Provide the (X, Y) coordinate of the cell's center where the given text is located.  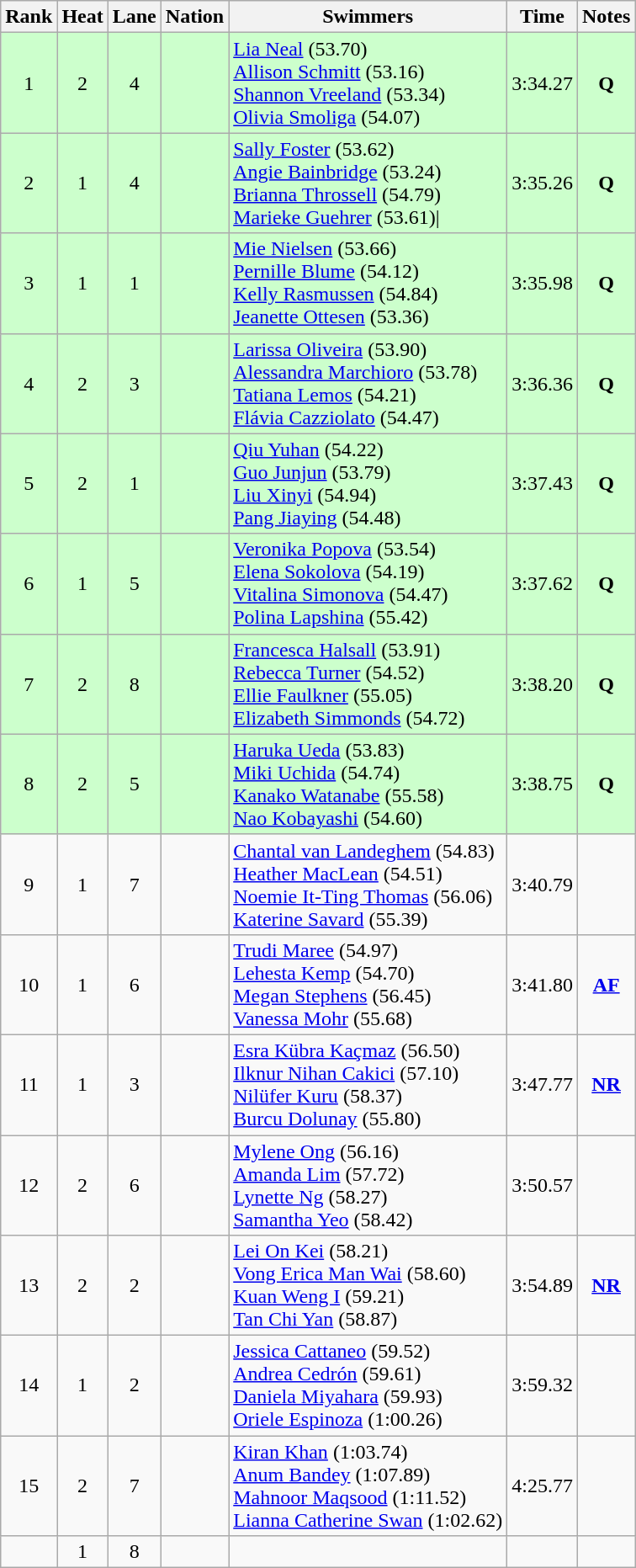
3:41.80 (543, 985)
Notes (606, 17)
3:35.26 (543, 183)
Swimmers (368, 17)
4:25.77 (543, 1486)
Chantal van Landeghem (54.83)Heather MacLean (54.51)Noemie It-Ting Thomas (56.06)Katerine Savard (55.39) (368, 884)
15 (29, 1486)
Mylene Ong (56.16)Amanda Lim (57.72)Lynette Ng (58.27)Samantha Yeo (58.42) (368, 1185)
Mie Nielsen (53.66)Pernille Blume (54.12)Kelly Rasmussen (54.84)Jeanette Ottesen (53.36) (368, 283)
3:54.89 (543, 1286)
Qiu Yuhan (54.22)Guo Junjun (53.79)Liu Xinyi (54.94)Pang Jiaying (54.48) (368, 483)
13 (29, 1286)
3:35.98 (543, 283)
Esra Kübra Kaçmaz (56.50)Ilknur Nihan Cakici (57.10)Nilüfer Kuru (58.37)Burcu Dolunay (55.80) (368, 1084)
3:36.36 (543, 384)
Sally Foster (53.62)Angie Bainbridge (53.24)Brianna Throssell (54.79)Marieke Guehrer (53.61)| (368, 183)
3:50.57 (543, 1185)
Rank (29, 17)
3:34.27 (543, 82)
3:38.75 (543, 784)
3:38.20 (543, 683)
Jessica Cattaneo (59.52)Andrea Cedrón (59.61)Daniela Miyahara (59.93)Oriele Espinoza (1:00.26) (368, 1385)
Lane (135, 17)
Veronika Popova (53.54)Elena Sokolova (54.19)Vitalina Simonova (54.47)Polina Lapshina (55.42) (368, 584)
Larissa Oliveira (53.90)Alessandra Marchioro (53.78)Tatiana Lemos (54.21)Flávia Cazziolato (54.47) (368, 384)
3:47.77 (543, 1084)
Heat (82, 17)
14 (29, 1385)
10 (29, 985)
3:40.79 (543, 884)
Haruka Ueda (53.83)Miki Uchida (54.74)Kanako Watanabe (55.58)Nao Kobayashi (54.60) (368, 784)
9 (29, 884)
Francesca Halsall (53.91)Rebecca Turner (54.52)Ellie Faulkner (55.05)Elizabeth Simmonds (54.72) (368, 683)
Lei On Kei (58.21)Vong Erica Man Wai (58.60)Kuan Weng I (59.21)Tan Chi Yan (58.87) (368, 1286)
Nation (194, 17)
3:59.32 (543, 1385)
Time (543, 17)
3:37.62 (543, 584)
Trudi Maree (54.97)Lehesta Kemp (54.70)Megan Stephens (56.45)Vanessa Mohr (55.68) (368, 985)
Kiran Khan (1:03.74)Anum Bandey (1:07.89)Mahnoor Maqsood (1:11.52)Lianna Catherine Swan (1:02.62) (368, 1486)
3:37.43 (543, 483)
11 (29, 1084)
AF (606, 985)
12 (29, 1185)
Lia Neal (53.70)Allison Schmitt (53.16)Shannon Vreeland (53.34)Olivia Smoliga (54.07) (368, 82)
